Locate the cell with the specified text and output its [x, y] center coordinate. 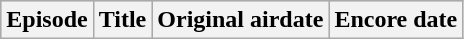
Episode [47, 20]
Encore date [396, 20]
Original airdate [240, 20]
Title [122, 20]
